Detect which cell encompasses the target text, then output its [X, Y] center coordinate. 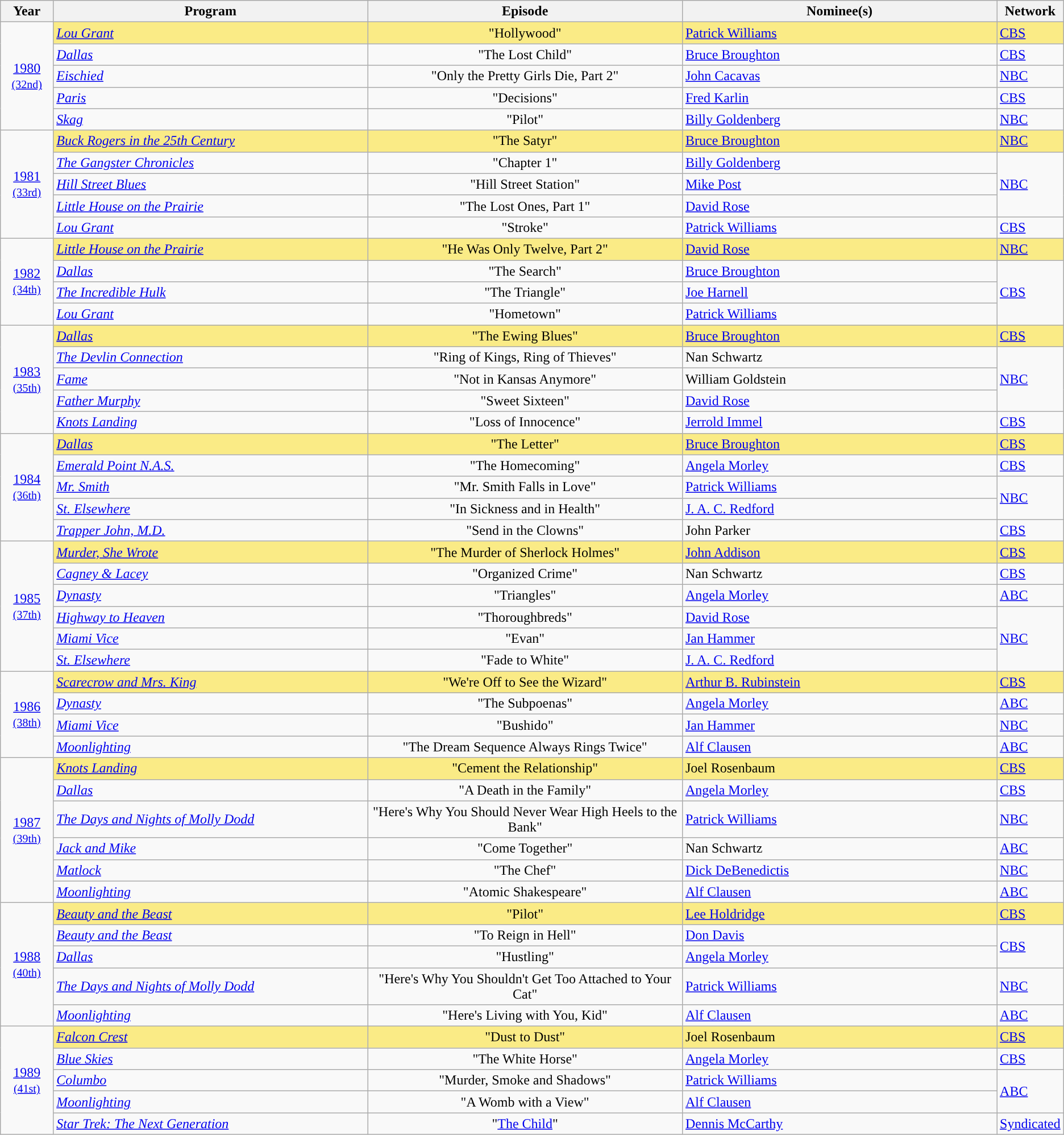
"The White Horse" [525, 1059]
"The Chef" [525, 870]
"The Subpoenas" [525, 704]
The Devlin Connection [210, 357]
"In Sickness and in Health" [525, 509]
Fred Karlin [839, 98]
"Hollywood" [525, 33]
1988(40th) [27, 964]
"Hill Street Station" [525, 184]
"Chapter 1" [525, 163]
"The Letter" [525, 444]
Murder, She Wrote [210, 552]
The Incredible Hulk [210, 293]
Scarecrow and Mrs. King [210, 682]
"The Homecoming" [525, 465]
John Addison [839, 552]
"Here's Why You Shouldn't Get Too Attached to Your Cat" [525, 986]
"The Satyr" [525, 141]
"Decisions" [525, 98]
1981(33rd) [27, 184]
1980(32nd) [27, 76]
"Only the Pretty Girls Die, Part 2" [525, 76]
"He Was Only Twelve, Part 2" [525, 249]
1984(36th) [27, 487]
Fame [210, 379]
Skag [210, 119]
"The Search" [525, 271]
Don Davis [839, 935]
"Murder, Smoke and Shadows" [525, 1080]
"Here's Why You Should Never Wear High Heels to the Bank" [525, 820]
"The Ewing Blues" [525, 336]
Lee Holdridge [839, 913]
"The Lost Child" [525, 55]
Blue Skies [210, 1059]
Matlock [210, 870]
John Parker [839, 530]
Father Murphy [210, 401]
"To Reign in Hell" [525, 935]
Columbo [210, 1080]
Cagney & Lacey [210, 573]
1985(37th) [27, 606]
"Sweet Sixteen" [525, 401]
Joe Harnell [839, 293]
"Loss of Innocence" [525, 422]
"Thoroughbreds" [525, 617]
"Send in the Clowns" [525, 530]
Jerrold Immel [839, 422]
"Here's Living with You, Kid" [525, 1016]
Year [27, 11]
"Evan" [525, 639]
"The Triangle" [525, 293]
"Stroke" [525, 227]
1982(34th) [27, 281]
Emerald Point N.A.S. [210, 465]
"Cement the Relationship" [525, 768]
"Hustling" [525, 957]
1989(41st) [27, 1080]
"Come Together" [525, 849]
"Fade to White" [525, 660]
Arthur B. Rubinstein [839, 682]
"A Womb with a View" [525, 1102]
Syndicated [1030, 1124]
1986(38th) [27, 714]
The Gangster Chronicles [210, 163]
"Hometown" [525, 314]
Trapper John, M.D. [210, 530]
Highway to Heaven [210, 617]
1983(35th) [27, 379]
"Triangles" [525, 595]
"The Child" [525, 1124]
Episode [525, 11]
1987(39th) [27, 830]
Dick DeBenedictis [839, 870]
"Organized Crime" [525, 573]
"The Murder of Sherlock Holmes" [525, 552]
Jack and Mike [210, 849]
"The Lost Ones, Part 1" [525, 206]
Mr. Smith [210, 487]
Paris [210, 98]
Falcon Crest [210, 1037]
"A Death in the Family" [525, 790]
"Bushido" [525, 725]
Buck Rogers in the 25th Century [210, 141]
Mike Post [839, 184]
"Ring of Kings, Ring of Thieves" [525, 357]
Eischied [210, 76]
Network [1030, 11]
"Atomic Shakespeare" [525, 892]
William Goldstein [839, 379]
"We're Off to See the Wizard" [525, 682]
"Not in Kansas Anymore" [525, 379]
Star Trek: The Next Generation [210, 1124]
Nominee(s) [839, 11]
"The Dream Sequence Always Rings Twice" [525, 747]
John Cacavas [839, 76]
Program [210, 11]
Hill Street Blues [210, 184]
"Mr. Smith Falls in Love" [525, 487]
Dennis McCarthy [839, 1124]
"Dust to Dust" [525, 1037]
